Identify which cell holds the provided text, then report its (x, y) central coordinate. 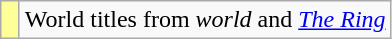
World titles from world and The Ring (205, 20)
